Capture the cell that displays the provided text and extract its (X, Y) central coordinate. 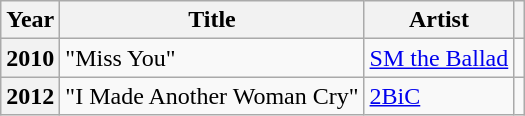
"Miss You" (212, 58)
"I Made Another Woman Cry" (212, 96)
Artist (439, 20)
SM the Ballad (439, 58)
2010 (30, 58)
2BiC (439, 96)
Year (30, 20)
Title (212, 20)
2012 (30, 96)
